From the cell containing the given text, extract its center point as [x, y] coordinate. 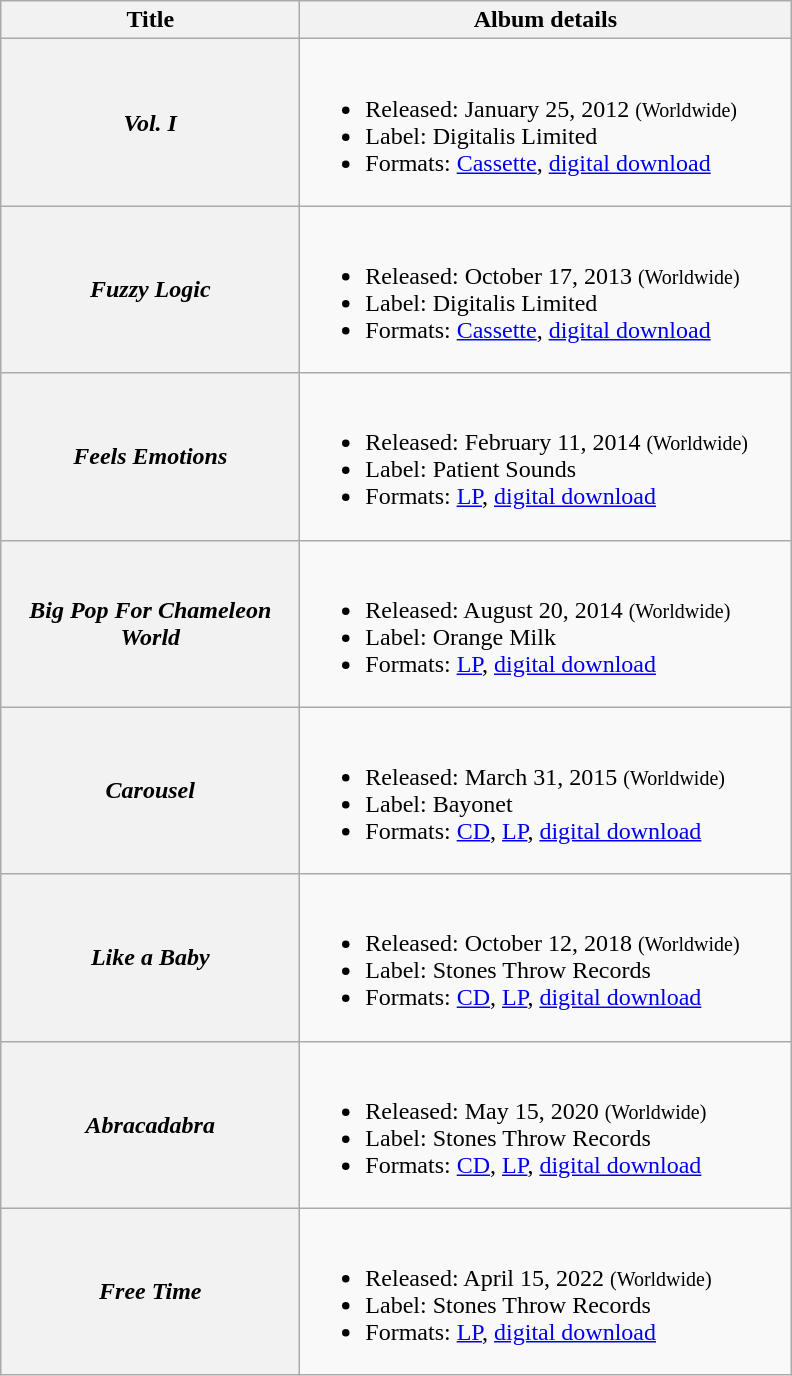
Fuzzy Logic [150, 290]
Abracadabra [150, 1124]
Big Pop For Chameleon World [150, 624]
Carousel [150, 790]
Vol. I [150, 122]
Released: August 20, 2014 (Worldwide)Label: Orange MilkFormats: LP, digital download [546, 624]
Released: April 15, 2022 (Worldwide)Label: Stones Throw RecordsFormats: LP, digital download [546, 1292]
Like a Baby [150, 958]
Feels Emotions [150, 456]
Released: January 25, 2012 (Worldwide)Label: Digitalis LimitedFormats: Cassette, digital download [546, 122]
Released: October 17, 2013 (Worldwide)Label: Digitalis LimitedFormats: Cassette, digital download [546, 290]
Free Time [150, 1292]
Released: March 31, 2015 (Worldwide)Label: BayonetFormats: CD, LP, digital download [546, 790]
Released: February 11, 2014 (Worldwide)Label: Patient SoundsFormats: LP, digital download [546, 456]
Album details [546, 20]
Released: October 12, 2018 (Worldwide)Label: Stones Throw RecordsFormats: CD, LP, digital download [546, 958]
Released: May 15, 2020 (Worldwide)Label: Stones Throw RecordsFormats: CD, LP, digital download [546, 1124]
Title [150, 20]
